Search for the cell housing the specified text and yield its [x, y] center coordinate. 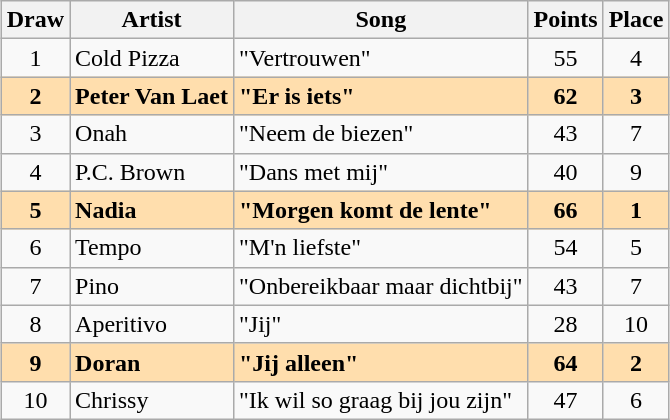
"Jij alleen" [382, 362]
Chrissy [152, 400]
"Vertrouwen" [382, 58]
Pino [152, 286]
Tempo [152, 248]
Place [636, 20]
Song [382, 20]
"Dans met mij" [382, 172]
Cold Pizza [152, 58]
P.C. Brown [152, 172]
"Onbereikbaar maar dichtbij" [382, 286]
28 [566, 324]
"Neem de biezen" [382, 134]
54 [566, 248]
Aperitivo [152, 324]
Draw [35, 20]
Artist [152, 20]
Nadia [152, 210]
Onah [152, 134]
8 [35, 324]
"Er is iets" [382, 96]
47 [566, 400]
64 [566, 362]
"Jij" [382, 324]
"M'n liefste" [382, 248]
Points [566, 20]
"Ik wil so graag bij jou zijn" [382, 400]
Doran [152, 362]
"Morgen komt de lente" [382, 210]
55 [566, 58]
40 [566, 172]
66 [566, 210]
Peter Van Laet [152, 96]
62 [566, 96]
